Identify which cell holds the provided text, then report its [x, y] central coordinate. 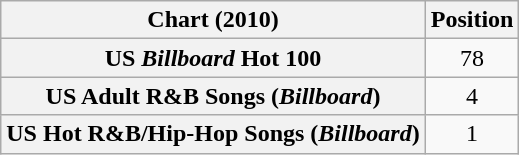
1 [472, 134]
Position [472, 20]
4 [472, 96]
US Hot R&B/Hip-Hop Songs (Billboard) [213, 134]
78 [472, 58]
Chart (2010) [213, 20]
US Adult R&B Songs (Billboard) [213, 96]
US Billboard Hot 100 [213, 58]
